Capture the cell that displays the provided text and extract its [X, Y] central coordinate. 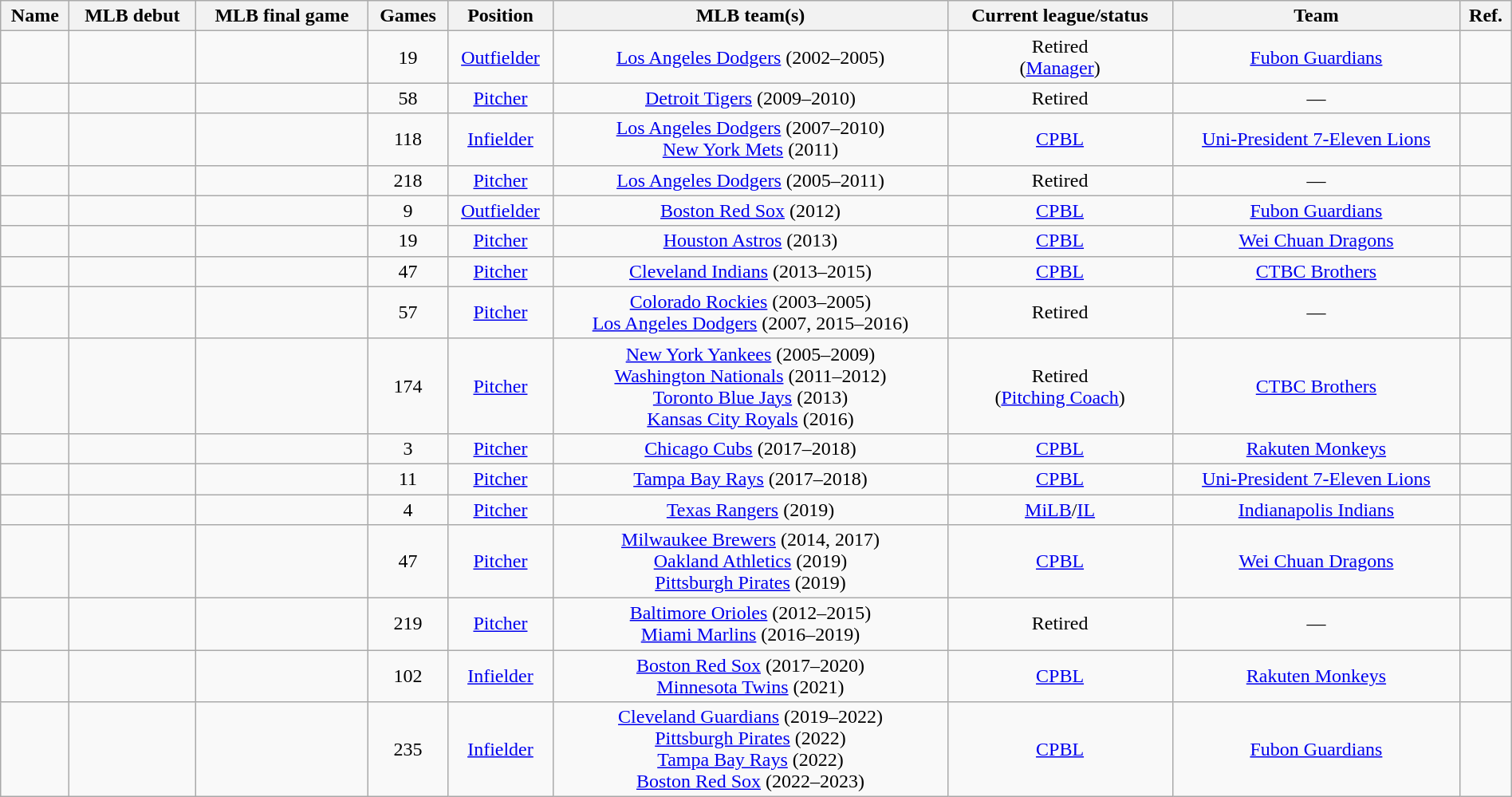
Tampa Bay Rays (2017–2018) [750, 479]
Current league/status [1060, 16]
Team [1316, 16]
Colorado Rockies (2003–2005)Los Angeles Dodgers (2007, 2015–2016) [750, 313]
Texas Rangers (2019) [750, 510]
Los Angeles Dodgers (2002–2005) [750, 57]
Retired(Pitching Coach) [1060, 386]
218 [408, 180]
MLB team(s) [750, 16]
Boston Red Sox (2012) [750, 211]
174 [408, 386]
235 [408, 750]
Chicago Cubs (2017–2018) [750, 448]
57 [408, 313]
Games [408, 16]
Position [501, 16]
Boston Red Sox (2017–2020)Minnesota Twins (2021) [750, 677]
MiLB/IL [1060, 510]
58 [408, 98]
New York Yankees (2005–2009)Washington Nationals (2011–2012)Toronto Blue Jays (2013)Kansas City Royals (2016) [750, 386]
Ref. [1486, 16]
Retired(Manager) [1060, 57]
Baltimore Orioles (2012–2015)Miami Marlins (2016–2019) [750, 624]
Indianapolis Indians [1316, 510]
MLB final game [282, 16]
3 [408, 448]
MLB debut [132, 16]
Los Angeles Dodgers (2007–2010)New York Mets (2011) [750, 139]
Los Angeles Dodgers (2005–2011) [750, 180]
11 [408, 479]
Cleveland Indians (2013–2015) [750, 271]
4 [408, 510]
118 [408, 139]
Detroit Tigers (2009–2010) [750, 98]
102 [408, 677]
Name [35, 16]
219 [408, 624]
Houston Astros (2013) [750, 241]
Milwaukee Brewers (2014, 2017)Oakland Athletics (2019)Pittsburgh Pirates (2019) [750, 562]
9 [408, 211]
Cleveland Guardians (2019–2022)Pittsburgh Pirates (2022)Tampa Bay Rays (2022)Boston Red Sox (2022–2023) [750, 750]
